Locate the cell with the specified text and output its (X, Y) center coordinate. 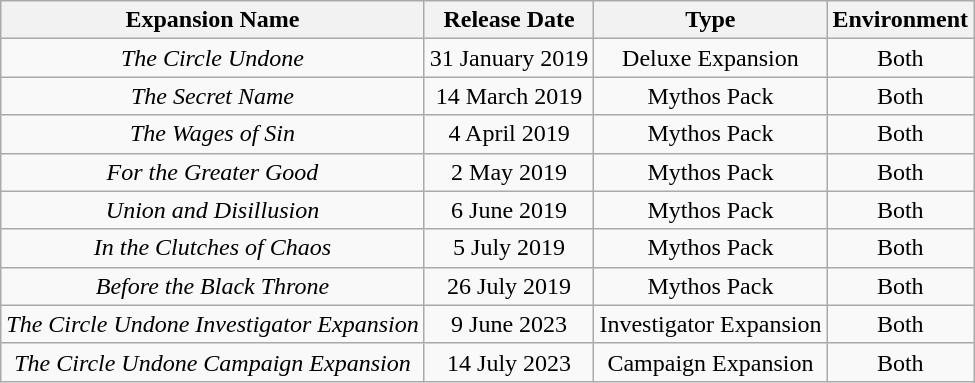
31 January 2019 (509, 58)
Union and Disillusion (212, 210)
26 July 2019 (509, 286)
The Wages of Sin (212, 134)
14 March 2019 (509, 96)
The Circle Undone (212, 58)
4 April 2019 (509, 134)
14 July 2023 (509, 362)
In the Clutches of Chaos (212, 248)
9 June 2023 (509, 324)
Expansion Name (212, 20)
Campaign Expansion (710, 362)
Type (710, 20)
Environment (900, 20)
The Secret Name (212, 96)
Investigator Expansion (710, 324)
For the Greater Good (212, 172)
2 May 2019 (509, 172)
6 June 2019 (509, 210)
Release Date (509, 20)
5 July 2019 (509, 248)
Deluxe Expansion (710, 58)
The Circle Undone Campaign Expansion (212, 362)
The Circle Undone Investigator Expansion (212, 324)
Before the Black Throne (212, 286)
